From the cell containing the given text, extract its center point as (x, y) coordinate. 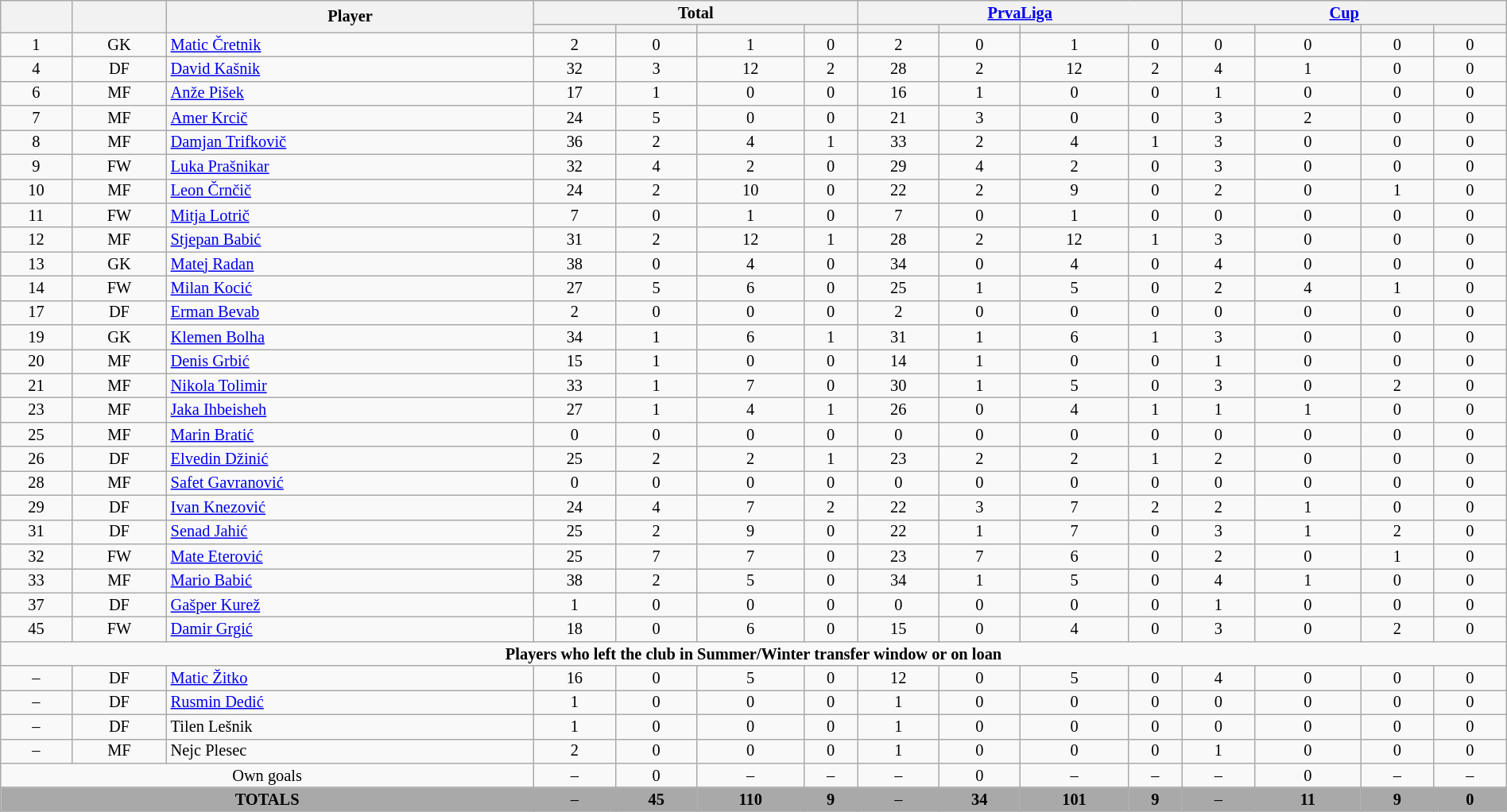
Leon Črnčič (351, 191)
19 (37, 337)
Damir Grgić (351, 629)
Cup (1344, 13)
Matic Čretnik (351, 44)
Stjepan Babić (351, 240)
Rusmin Dedić (351, 702)
20 (37, 361)
Damjan Trifkovič (351, 141)
Tilen Lešnik (351, 726)
Nejc Plesec (351, 752)
101 (1075, 799)
PrvaLiga (1020, 13)
Matic Žitko (351, 679)
Gašper Kurež (351, 605)
David Kašnik (351, 68)
Total (695, 13)
Denis Grbić (351, 361)
Mate Eterović (351, 556)
18 (574, 629)
Matej Radan (351, 264)
13 (37, 264)
Senad Jahić (351, 532)
37 (37, 605)
Marin Bratić (351, 434)
Klemen Bolha (351, 337)
Amer Krcič (351, 118)
Nikola Tolimir (351, 386)
TOTALS (267, 799)
Player (351, 16)
8 (37, 141)
Mitja Lotrič (351, 215)
Safet Gavranović (351, 483)
Elvedin Džinić (351, 459)
Ivan Knezović (351, 507)
Jaka Ihbeisheh (351, 410)
Anže Pišek (351, 94)
Own goals (267, 775)
36 (574, 141)
30 (898, 386)
Players who left the club in Summer/Winter transfer window or on loan (753, 653)
110 (750, 799)
Erman Bevab (351, 313)
Milan Kocić (351, 288)
Mario Babić (351, 580)
Luka Prašnikar (351, 167)
